From the cell containing the given text, extract its center point as [x, y] coordinate. 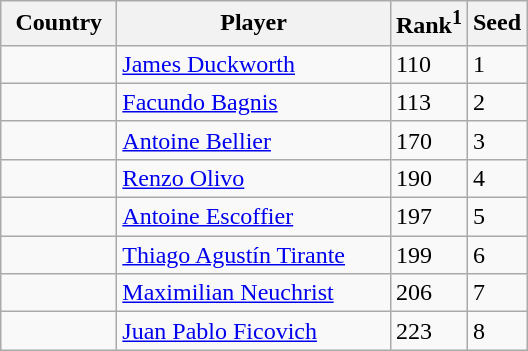
7 [496, 293]
Thiago Agustín Tirante [254, 255]
8 [496, 331]
110 [428, 64]
170 [428, 140]
Rank1 [428, 24]
197 [428, 217]
James Duckworth [254, 64]
4 [496, 178]
5 [496, 217]
Antoine Bellier [254, 140]
3 [496, 140]
Antoine Escoffier [254, 217]
199 [428, 255]
Seed [496, 24]
223 [428, 331]
Player [254, 24]
206 [428, 293]
190 [428, 178]
Maximilian Neuchrist [254, 293]
Country [59, 24]
Facundo Bagnis [254, 102]
113 [428, 102]
Juan Pablo Ficovich [254, 331]
6 [496, 255]
1 [496, 64]
Renzo Olivo [254, 178]
2 [496, 102]
